Provide the (x, y) coordinate of the cell's center where the given text is located.  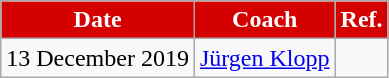
Jürgen Klopp (264, 58)
Coach (264, 20)
13 December 2019 (98, 58)
Ref. (362, 20)
Date (98, 20)
